From the cell containing the given text, extract its center point as [X, Y] coordinate. 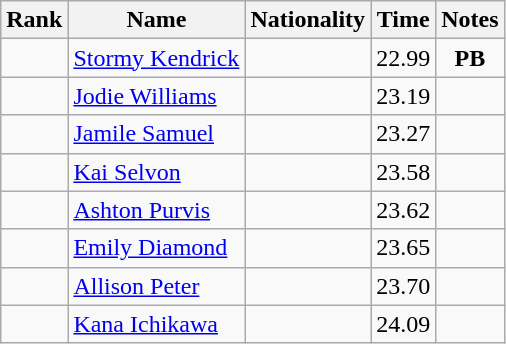
Name [156, 20]
23.65 [404, 248]
Ashton Purvis [156, 210]
Jodie Williams [156, 96]
23.70 [404, 286]
24.09 [404, 324]
23.27 [404, 134]
Emily Diamond [156, 248]
Allison Peter [156, 286]
Time [404, 20]
Nationality [308, 20]
23.62 [404, 210]
Notes [470, 20]
PB [470, 58]
Jamile Samuel [156, 134]
23.58 [404, 172]
23.19 [404, 96]
Kai Selvon [156, 172]
Stormy Kendrick [156, 58]
Rank [34, 20]
22.99 [404, 58]
Kana Ichikawa [156, 324]
